Pinpoint the cell where the given text exists, returning its (X, Y) midpoint coordinate. 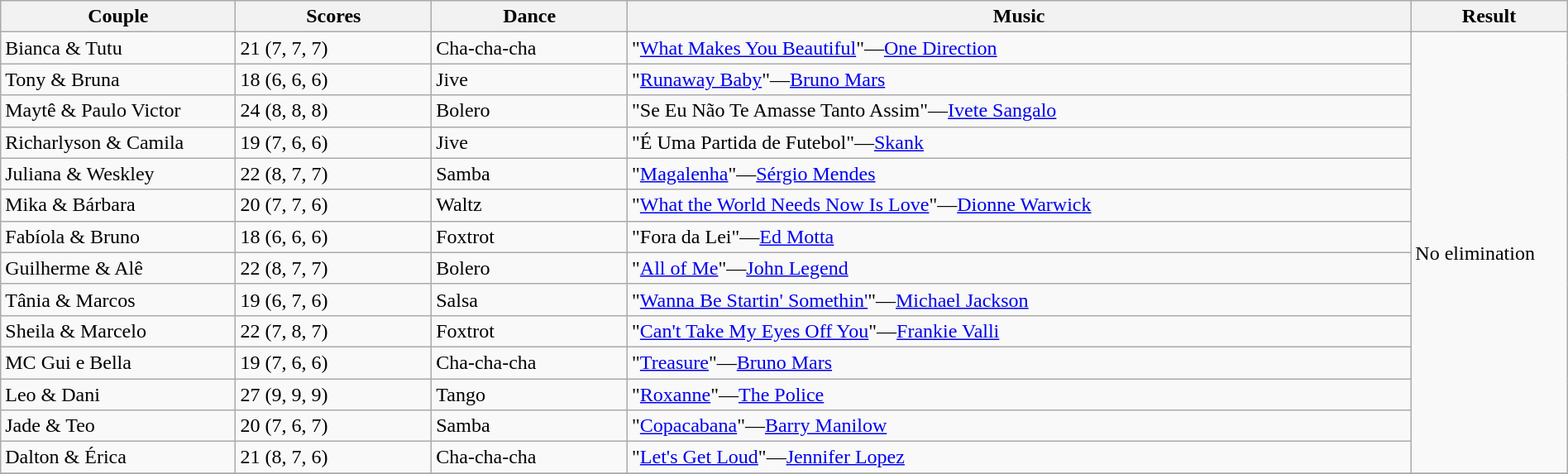
20 (7, 6, 7) (334, 426)
Sheila & Marcelo (118, 331)
19 (6, 7, 6) (334, 299)
Bianca & Tutu (118, 48)
"What Makes You Beautiful"—One Direction (1019, 48)
"Wanna Be Startin' Somethin'"—Michael Jackson (1019, 299)
Jade & Teo (118, 426)
Guilherme & Alê (118, 268)
Tony & Bruna (118, 79)
Dalton & Érica (118, 457)
24 (8, 8, 8) (334, 111)
No elimination (1489, 253)
Tânia & Marcos (118, 299)
MC Gui e Bella (118, 362)
"Roxanne"—The Police (1019, 395)
"Fora da Lei"—Ed Motta (1019, 237)
20 (7, 7, 6) (334, 205)
Dance (529, 17)
Salsa (529, 299)
Mika & Bárbara (118, 205)
"Copacabana"—Barry Manilow (1019, 426)
22 (7, 8, 7) (334, 331)
Leo & Dani (118, 395)
21 (8, 7, 6) (334, 457)
"Se Eu Não Te Amasse Tanto Assim"—Ivete Sangalo (1019, 111)
Result (1489, 17)
Richarlyson & Camila (118, 142)
"Let's Get Loud"—Jennifer Lopez (1019, 457)
Fabíola & Bruno (118, 237)
Tango (529, 395)
Music (1019, 17)
Scores (334, 17)
Couple (118, 17)
"Can't Take My Eyes Off You"—Frankie Valli (1019, 331)
21 (7, 7, 7) (334, 48)
Juliana & Weskley (118, 174)
"Magalenha"—Sérgio Mendes (1019, 174)
Maytê & Paulo Victor (118, 111)
"All of Me"—John Legend (1019, 268)
Waltz (529, 205)
"Runaway Baby"—Bruno Mars (1019, 79)
27 (9, 9, 9) (334, 395)
"Treasure"—Bruno Mars (1019, 362)
"É Uma Partida de Futebol"—Skank (1019, 142)
"What the World Needs Now Is Love"—Dionne Warwick (1019, 205)
